From the cell containing the given text, extract its center point as (x, y) coordinate. 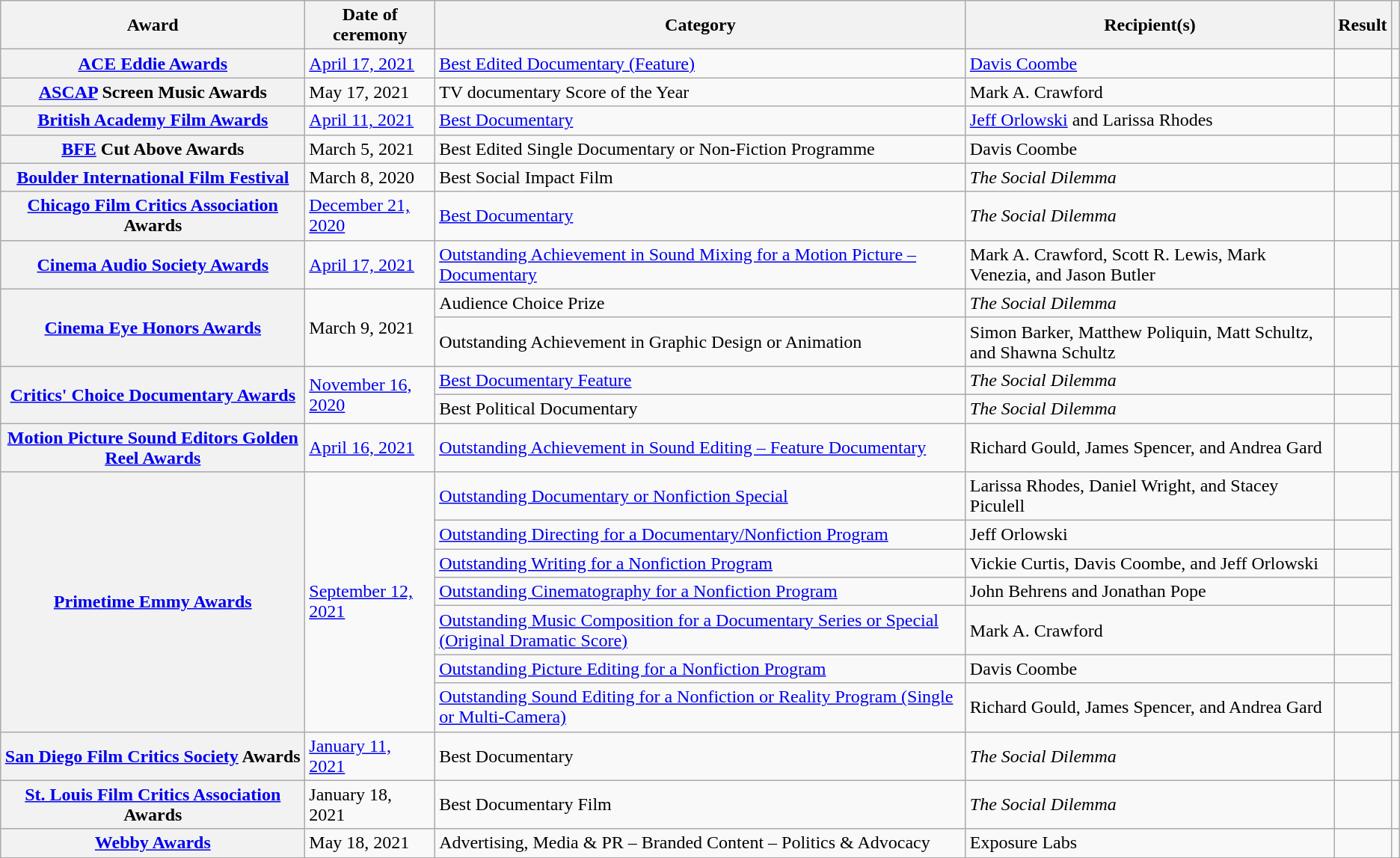
Outstanding Writing for a Nonfiction Program (701, 563)
Best Political Documentary (701, 408)
British Academy Film Awards (153, 120)
Date of ceremony (370, 25)
Outstanding Achievement in Graphic Design or Animation (701, 341)
Cinema Audio Society Awards (153, 265)
TV documentary Score of the Year (701, 92)
Result (1363, 25)
January 11, 2021 (370, 756)
Mark A. Crawford, Scott R. Lewis, Mark Venezia, and Jason Butler (1149, 265)
Outstanding Documentary or Nonfiction Special (701, 497)
March 8, 2020 (370, 177)
Exposure Labs (1149, 843)
Boulder International Film Festival (153, 177)
ASCAP Screen Music Awards (153, 92)
April 11, 2021 (370, 120)
Vickie Curtis, Davis Coombe, and Jeff Orlowski (1149, 563)
BFE Cut Above Awards (153, 149)
John Behrens and Jonathan Pope (1149, 592)
Audience Choice Prize (701, 303)
Chicago Film Critics Association Awards (153, 215)
Award (153, 25)
Motion Picture Sound Editors Golden Reel Awards (153, 447)
Best Documentary Feature (701, 380)
Best Edited Documentary (Feature) (701, 64)
San Diego Film Critics Society Awards (153, 756)
Simon Barker, Matthew Poliquin, Matt Schultz, and Shawna Schultz (1149, 341)
Critics' Choice Documentary Awards (153, 394)
December 21, 2020 (370, 215)
Jeff Orlowski (1149, 535)
Best Documentary Film (701, 805)
St. Louis Film Critics Association Awards (153, 805)
Category (701, 25)
May 17, 2021 (370, 92)
Cinema Eye Honors Awards (153, 328)
Advertising, Media & PR – Branded Content – Politics & Advocacy (701, 843)
Jeff Orlowski and Larissa Rhodes (1149, 120)
September 12, 2021 (370, 601)
Best Edited Single Documentary or Non-Fiction Programme (701, 149)
Larissa Rhodes, Daniel Wright, and Stacey Piculell (1149, 497)
Outstanding Achievement in Sound Mixing for a Motion Picture – Documentary (701, 265)
Outstanding Sound Editing for a Nonfiction or Reality Program (Single or Multi-Camera) (701, 708)
Outstanding Achievement in Sound Editing – Feature Documentary (701, 447)
Best Social Impact Film (701, 177)
November 16, 2020 (370, 394)
Primetime Emmy Awards (153, 601)
January 18, 2021 (370, 805)
March 5, 2021 (370, 149)
Recipient(s) (1149, 25)
ACE Eddie Awards (153, 64)
Outstanding Directing for a Documentary/Nonfiction Program (701, 535)
Outstanding Music Composition for a Documentary Series or Special (Original Dramatic Score) (701, 630)
March 9, 2021 (370, 328)
Outstanding Picture Editing for a Nonfiction Program (701, 669)
Outstanding Cinematography for a Nonfiction Program (701, 592)
May 18, 2021 (370, 843)
Webby Awards (153, 843)
April 16, 2021 (370, 447)
